Search for the cell housing the specified text and yield its [x, y] center coordinate. 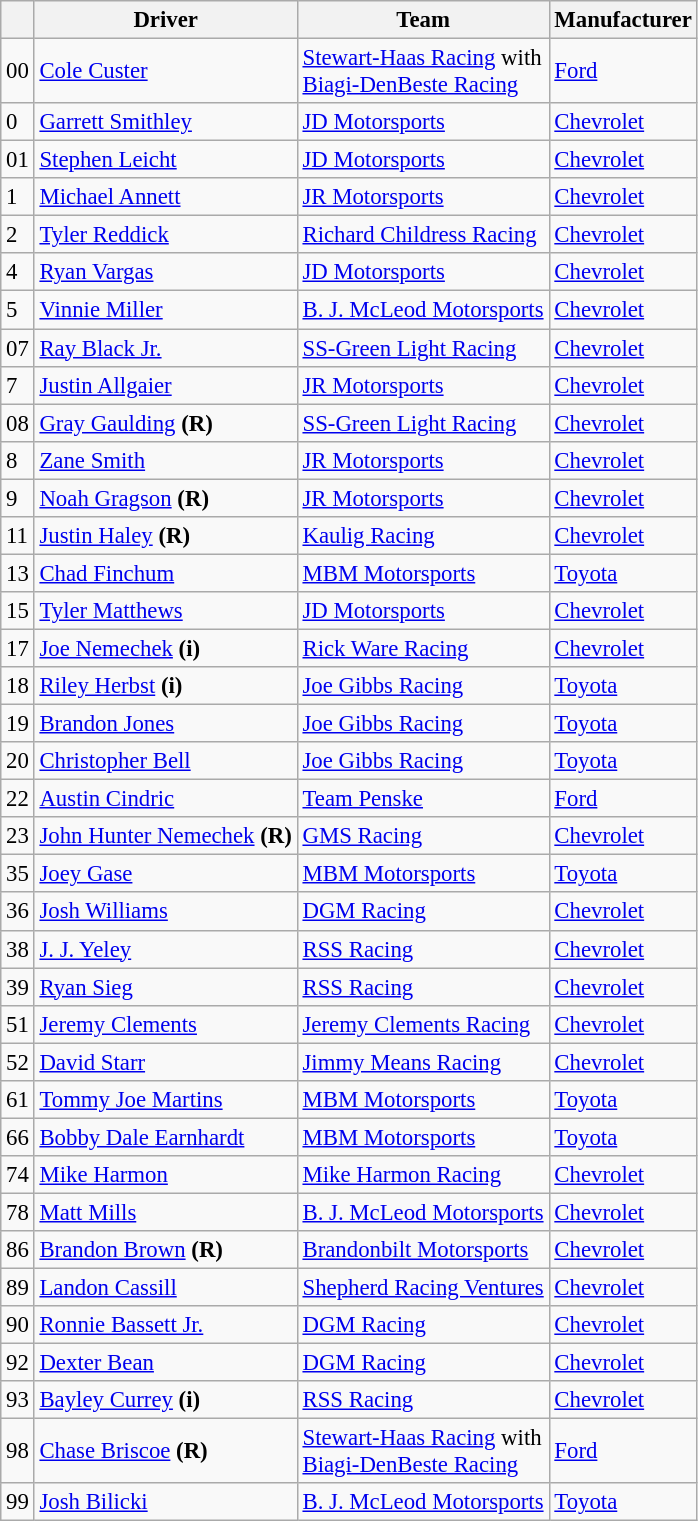
Chad Finchum [166, 573]
Brandonbilt Motorsports [423, 1250]
Brandon Brown (R) [166, 1250]
Michael Annett [166, 197]
Shepherd Racing Ventures [423, 1288]
92 [18, 1363]
00 [18, 72]
Josh Williams [166, 912]
2 [18, 235]
38 [18, 949]
7 [18, 385]
74 [18, 1175]
Team [423, 20]
Tyler Matthews [166, 611]
8 [18, 460]
Matt Mills [166, 1212]
Chase Briscoe (R) [166, 1452]
66 [18, 1137]
Zane Smith [166, 460]
Justin Allgaier [166, 385]
Mike Harmon Racing [423, 1175]
Jeremy Clements Racing [423, 1024]
Team Penske [423, 799]
9 [18, 498]
90 [18, 1325]
0 [18, 122]
Ronnie Bassett Jr. [166, 1325]
08 [18, 423]
Rick Ware Racing [423, 648]
22 [18, 799]
Bayley Currey (i) [166, 1400]
Joe Nemechek (i) [166, 648]
Vinnie Miller [166, 310]
Kaulig Racing [423, 536]
Landon Cassill [166, 1288]
Brandon Jones [166, 724]
51 [18, 1024]
20 [18, 761]
Stephen Leicht [166, 160]
Noah Gragson (R) [166, 498]
11 [18, 536]
Dexter Bean [166, 1363]
Jimmy Means Racing [423, 1062]
5 [18, 310]
Justin Haley (R) [166, 536]
86 [18, 1250]
89 [18, 1288]
GMS Racing [423, 836]
John Hunter Nemechek (R) [166, 836]
19 [18, 724]
Riley Herbst (i) [166, 686]
13 [18, 573]
61 [18, 1100]
18 [18, 686]
Manufacturer [623, 20]
Austin Cindric [166, 799]
36 [18, 912]
Mike Harmon [166, 1175]
23 [18, 836]
Tyler Reddick [166, 235]
52 [18, 1062]
98 [18, 1452]
39 [18, 987]
01 [18, 160]
Richard Childress Racing [423, 235]
Ray Black Jr. [166, 348]
Driver [166, 20]
15 [18, 611]
1 [18, 197]
Garrett Smithley [166, 122]
Ryan Sieg [166, 987]
J. J. Yeley [166, 949]
Gray Gaulding (R) [166, 423]
Joey Gase [166, 874]
Tommy Joe Martins [166, 1100]
35 [18, 874]
Jeremy Clements [166, 1024]
Cole Custer [166, 72]
Christopher Bell [166, 761]
4 [18, 273]
17 [18, 648]
07 [18, 348]
David Starr [166, 1062]
78 [18, 1212]
Bobby Dale Earnhardt [166, 1137]
Ryan Vargas [166, 273]
93 [18, 1400]
